Output the [x, y] coordinate of the center of the cell containing the given text.  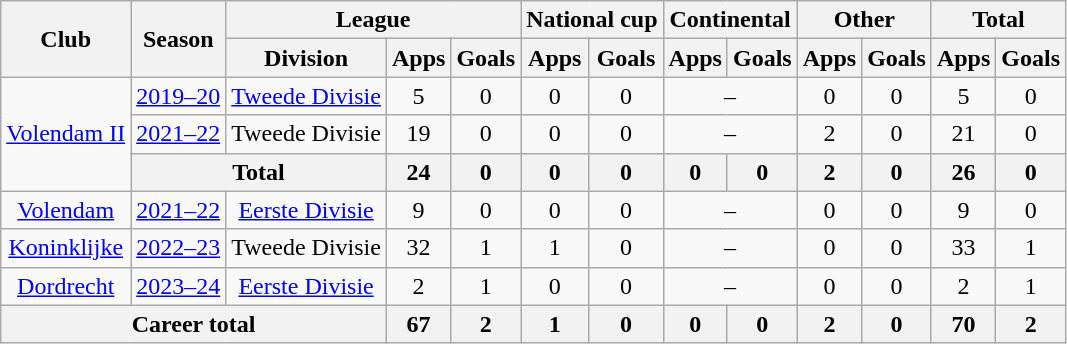
70 [963, 324]
26 [963, 172]
32 [418, 248]
24 [418, 172]
Volendam [66, 210]
2019–20 [178, 96]
Career total [194, 324]
2023–24 [178, 286]
Club [66, 39]
Dordrecht [66, 286]
Other [864, 20]
Continental [730, 20]
67 [418, 324]
Season [178, 39]
33 [963, 248]
League [374, 20]
Koninklijke [66, 248]
2022–23 [178, 248]
Division [306, 58]
21 [963, 134]
National cup [592, 20]
19 [418, 134]
Volendam II [66, 134]
